Scan for the cell matching the given text and deliver its (X, Y) coordinate at center. 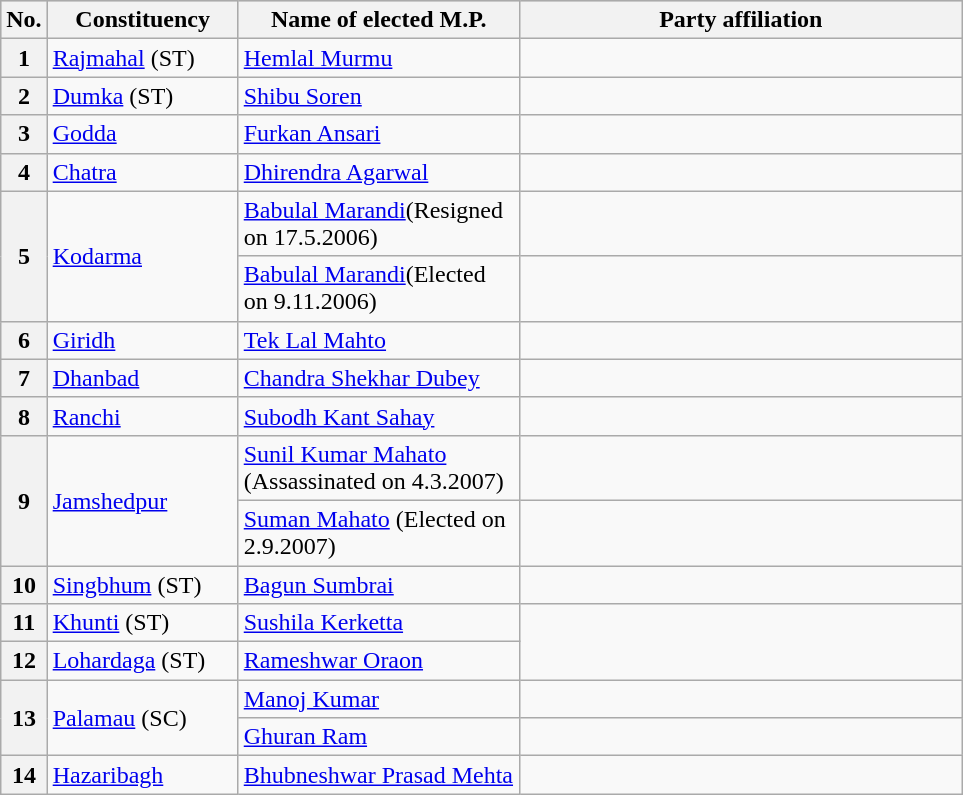
9 (24, 500)
Godda (142, 134)
Palamau (SC) (142, 718)
Rajmahal (ST) (142, 58)
Ghuran Ram (378, 737)
Jamshedpur (142, 500)
Singbhum (ST) (142, 585)
Khunti (ST) (142, 623)
Hemlal Murmu (378, 58)
13 (24, 718)
Suman Mahato (Elected on 2.9.2007) (378, 532)
11 (24, 623)
Babulal Marandi(Resigned on 17.5.2006) (378, 224)
Shibu Soren (378, 96)
14 (24, 775)
Constituency (142, 20)
10 (24, 585)
Giridh (142, 340)
Kodarma (142, 256)
Bagun Sumbrai (378, 585)
Ranchi (142, 416)
Dhirendra Agarwal (378, 172)
Furkan Ansari (378, 134)
Name of elected M.P. (378, 20)
Manoj Kumar (378, 699)
Sunil Kumar Mahato (Assassinated on 4.3.2007) (378, 468)
Chandra Shekhar Dubey (378, 378)
6 (24, 340)
7 (24, 378)
No. (24, 20)
Rameshwar Oraon (378, 661)
Dhanbad (142, 378)
Hazaribagh (142, 775)
Lohardaga (ST) (142, 661)
1 (24, 58)
Sushila Kerketta (378, 623)
Party affiliation (740, 20)
Babulal Marandi(Elected on 9.11.2006) (378, 288)
Chatra (142, 172)
3 (24, 134)
Dumka (ST) (142, 96)
Tek Lal Mahto (378, 340)
4 (24, 172)
Subodh Kant Sahay (378, 416)
2 (24, 96)
5 (24, 256)
12 (24, 661)
Bhubneshwar Prasad Mehta (378, 775)
8 (24, 416)
